Find where the given text appears and provide that cell's center as [X, Y] coordinate. 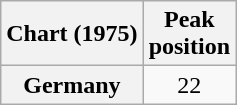
Germany [72, 85]
22 [189, 85]
Chart (1975) [72, 34]
Peakposition [189, 34]
